Search for the cell housing the specified text and yield its (X, Y) center coordinate. 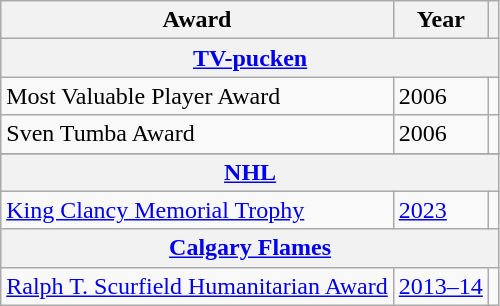
Award (198, 20)
Most Valuable Player Award (198, 96)
Sven Tumba Award (198, 134)
2023 (440, 210)
TV-pucken (250, 58)
NHL (250, 172)
2013–14 (440, 286)
King Clancy Memorial Trophy (198, 210)
Ralph T. Scurfield Humanitarian Award (198, 286)
Year (440, 20)
Calgary Flames (250, 248)
